Locate the cell with the specified text and output its [X, Y] center coordinate. 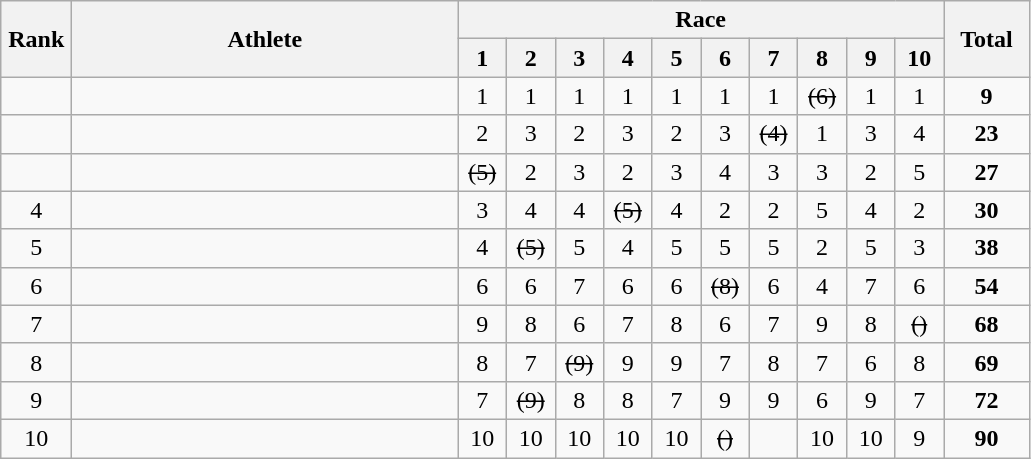
(4) [774, 134]
69 [987, 362]
Rank [36, 39]
30 [987, 210]
(8) [726, 286]
Athlete [265, 39]
68 [987, 324]
23 [987, 134]
Total [987, 39]
Race [701, 20]
27 [987, 172]
72 [987, 400]
90 [987, 438]
(6) [822, 96]
38 [987, 248]
54 [987, 286]
